Search for the cell housing the specified text and yield its (X, Y) center coordinate. 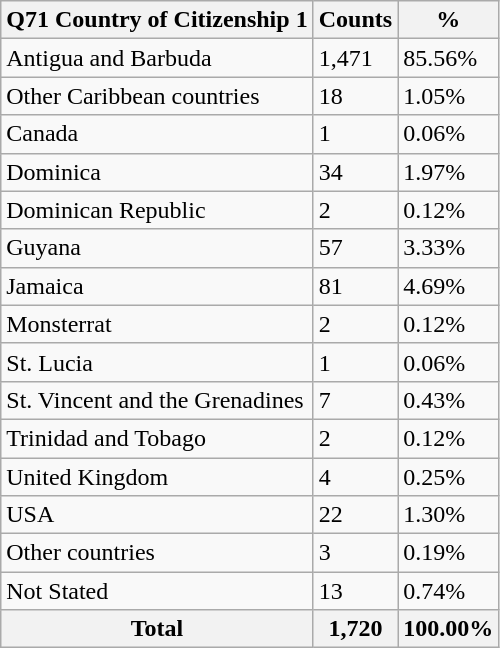
1,720 (355, 629)
100.00% (448, 629)
Q71 Country of Citizenship 1 (157, 20)
USA (157, 515)
1,471 (355, 58)
St. Vincent and the Grenadines (157, 400)
Other Caribbean countries (157, 96)
1.30% (448, 515)
4.69% (448, 286)
0.74% (448, 591)
1.97% (448, 172)
Total (157, 629)
22 (355, 515)
0.25% (448, 477)
% (448, 20)
7 (355, 400)
Guyana (157, 248)
85.56% (448, 58)
34 (355, 172)
3.33% (448, 248)
0.43% (448, 400)
3 (355, 553)
57 (355, 248)
Dominican Republic (157, 210)
Other countries (157, 553)
1.05% (448, 96)
4 (355, 477)
Not Stated (157, 591)
Canada (157, 134)
United Kingdom (157, 477)
Monsterrat (157, 324)
0.19% (448, 553)
18 (355, 96)
13 (355, 591)
81 (355, 286)
St. Lucia (157, 362)
Counts (355, 20)
Trinidad and Tobago (157, 438)
Dominica (157, 172)
Jamaica (157, 286)
Antigua and Barbuda (157, 58)
